Capture the cell that displays the provided text and extract its [X, Y] central coordinate. 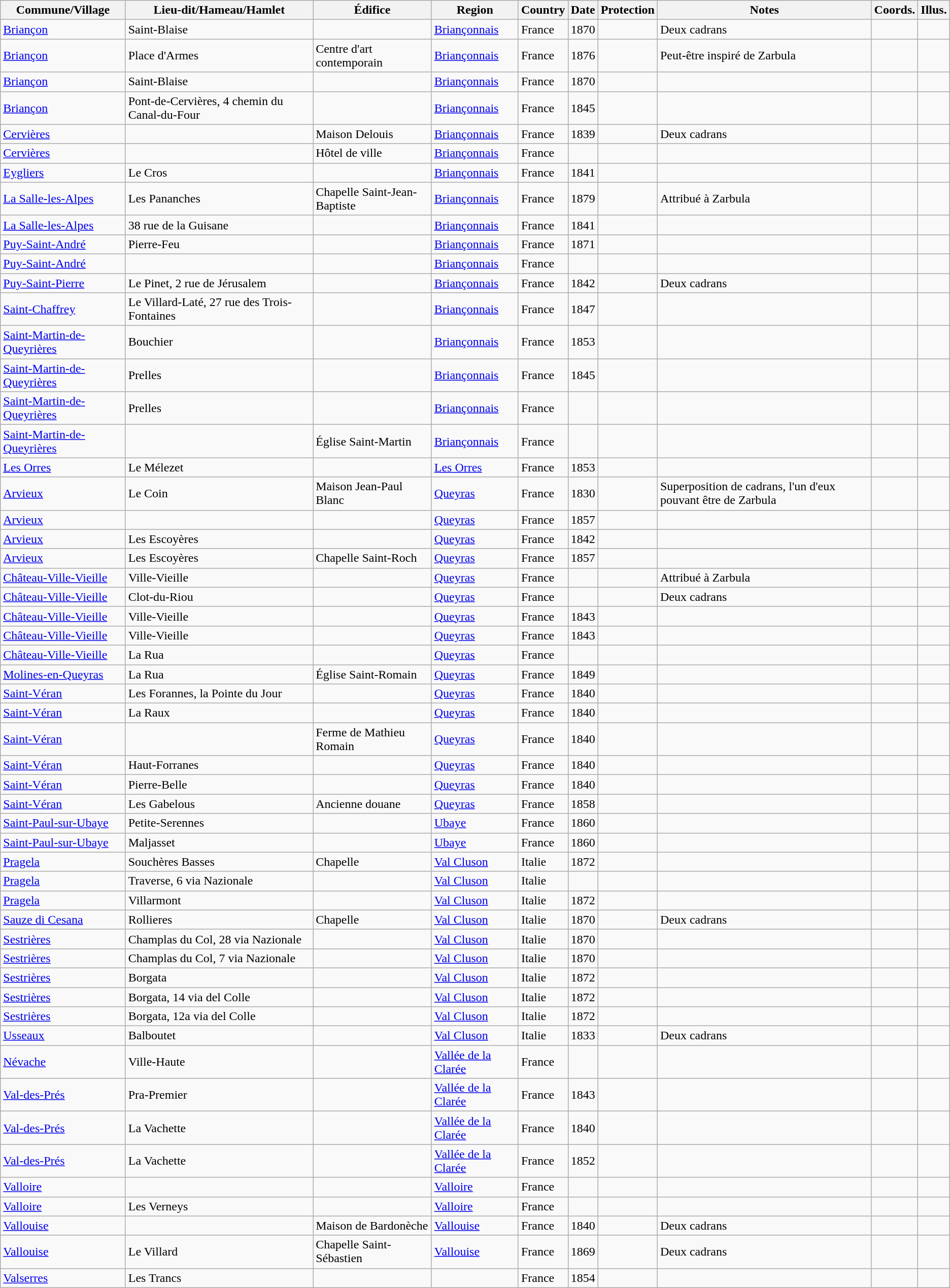
Petite-Serennes [219, 823]
Valserres [63, 1278]
Protection [627, 10]
Balboutet [219, 1036]
Commune/Village [63, 10]
Hôtel de ville [372, 153]
1854 [583, 1278]
1879 [583, 199]
Superposition de cadrans, l'un d'eux pouvant être de Zarbula [764, 493]
Le Villard [219, 1251]
Usseaux [63, 1036]
Pont-de-Cervières, 4 chemin du Canal-du-Four [219, 108]
Pierre-Belle [219, 785]
Église Saint-Romain [372, 674]
1852 [583, 1161]
Ancienne douane [372, 804]
1858 [583, 804]
Ville-Haute [219, 1062]
Les Gabelous [219, 804]
Église Saint-Martin [372, 442]
Les Trancs [219, 1278]
Édifice [372, 10]
Puy-Saint-Pierre [63, 283]
Maljasset [219, 842]
Maison Jean-Paul Blanc [372, 493]
Coords. [895, 10]
Maison Delouis [372, 134]
Chapelle Saint-Jean-Baptiste [372, 199]
Villarmont [219, 900]
1833 [583, 1036]
Maison de Bardonèche [372, 1226]
Molines-en-Queyras [63, 674]
Les Pananches [219, 199]
Place d'Armes [219, 56]
Borgata, 12a via del Colle [219, 1016]
1849 [583, 674]
Névache [63, 1062]
1876 [583, 56]
Le Mélezet [219, 467]
Date [583, 10]
1839 [583, 134]
Champlas du Col, 7 via Nazionale [219, 958]
Le Coin [219, 493]
Bouchier [219, 342]
Le Pinet, 2 rue de Jérusalem [219, 283]
1847 [583, 310]
Borgata [219, 977]
Champlas du Col, 28 via Nazionale [219, 939]
Haut-Forranes [219, 765]
Souchères Basses [219, 862]
Borgata, 14 via del Colle [219, 997]
Saint-Chaffrey [63, 310]
Region [475, 10]
Le Cros [219, 173]
Chapelle Saint-Roch [372, 558]
Pierre-Feu [219, 244]
Les Forannes, la Pointe du Jour [219, 694]
Le Villard-Laté, 27 rue des Trois-Fontaines [219, 310]
La Raux [219, 713]
1869 [583, 1251]
Ferme de Mathieu Romain [372, 739]
1830 [583, 493]
Eygliers [63, 173]
Country [543, 10]
Illus. [934, 10]
38 rue de la Guisane [219, 225]
Traverse, 6 via Nazionale [219, 881]
Sauze di Cesana [63, 920]
Notes [764, 10]
Rollieres [219, 920]
Pra-Premier [219, 1095]
Centre d'art contemporain [372, 56]
1871 [583, 244]
Chapelle Saint-Sébastien [372, 1251]
Lieu-dit/Hameau/Hamlet [219, 10]
Les Verneys [219, 1206]
Peut-être inspiré de Zarbula [764, 56]
Clot-du-Riou [219, 597]
